Locate the cell with the specified text and output its [X, Y] center coordinate. 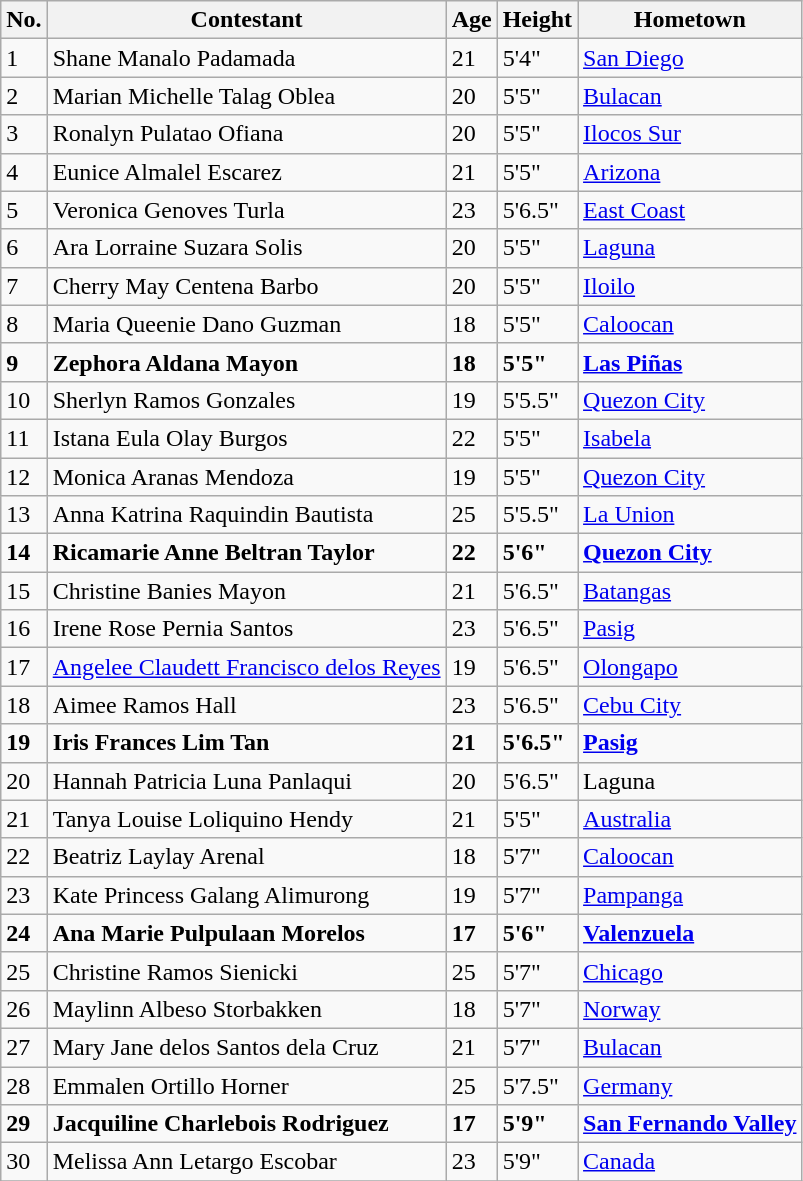
Germany [690, 1085]
Mary Jane delos Santos dela Cruz [246, 1047]
Emmalen Ortillo Horner [246, 1085]
Australia [690, 819]
Anna Katrina Raquindin Bautista [246, 515]
6 [24, 248]
Christine Ramos Sienicki [246, 971]
Isabela [690, 438]
Valenzuela [690, 933]
Monica Aranas Mendoza [246, 477]
Batangas [690, 591]
27 [24, 1047]
Canada [690, 1162]
Pampanga [690, 895]
Arizona [690, 172]
Contestant [246, 20]
30 [24, 1162]
3 [24, 134]
12 [24, 477]
San Diego [690, 58]
Las Piñas [690, 362]
14 [24, 553]
24 [24, 933]
La Union [690, 515]
29 [24, 1124]
Cherry May Centena Barbo [246, 286]
Ricamarie Anne Beltran Taylor [246, 553]
Maylinn Albeso Storbakken [246, 1009]
Angelee Claudett Francisco delos Reyes [246, 667]
26 [24, 1009]
Iloilo [690, 286]
Iris Frances Lim Tan [246, 743]
Olongapo [690, 667]
Istana Eula Olay Burgos [246, 438]
2 [24, 96]
8 [24, 324]
Chicago [690, 971]
Cebu City [690, 705]
Ilocos Sur [690, 134]
5'7.5" [537, 1085]
Eunice Almalel Escarez [246, 172]
10 [24, 400]
Sherlyn Ramos Gonzales [246, 400]
Melissa Ann Letargo Escobar [246, 1162]
11 [24, 438]
28 [24, 1085]
San Fernando Valley [690, 1124]
Shane Manalo Padamada [246, 58]
Beatriz Laylay Arenal [246, 857]
15 [24, 591]
East Coast [690, 210]
Kate Princess Galang Alimurong [246, 895]
Marian Michelle Talag Oblea [246, 96]
Maria Queenie Dano Guzman [246, 324]
Aimee Ramos Hall [246, 705]
Christine Banies Mayon [246, 591]
Veronica Genoves Turla [246, 210]
Height [537, 20]
Hometown [690, 20]
Zephora Aldana Mayon [246, 362]
Ara Lorraine Suzara Solis [246, 248]
Tanya Louise Loliquino Hendy [246, 819]
5'4" [537, 58]
Age [472, 20]
9 [24, 362]
Jacquiline Charlebois Rodriguez [246, 1124]
Ana Marie Pulpulaan Morelos [246, 933]
13 [24, 515]
4 [24, 172]
Irene Rose Pernia Santos [246, 629]
Ronalyn Pulatao Ofiana [246, 134]
Norway [690, 1009]
No. [24, 20]
5 [24, 210]
Hannah Patricia Luna Panlaqui [246, 781]
1 [24, 58]
16 [24, 629]
7 [24, 286]
